Return (X, Y) of the center of cell containing provided text 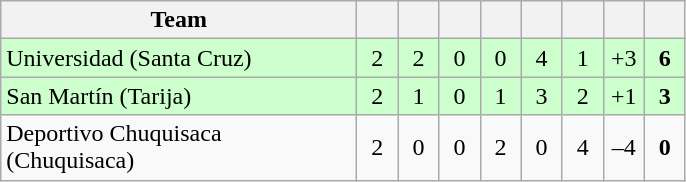
6 (664, 58)
Deportivo Chuquisaca (Chuquisaca) (179, 148)
Universidad (Santa Cruz) (179, 58)
San Martín (Tarija) (179, 96)
+3 (624, 58)
+1 (624, 96)
Team (179, 20)
–4 (624, 148)
